Provide the (x, y) coordinate of the cell's center where the given text is located.  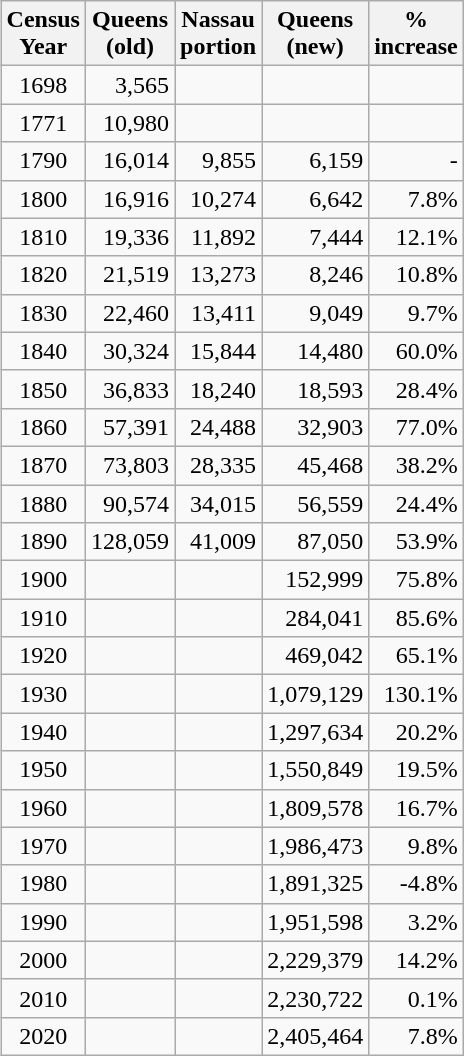
130.1% (416, 694)
19.5% (416, 770)
3.2% (416, 922)
1800 (43, 199)
15,844 (218, 351)
16,916 (130, 199)
1820 (43, 275)
Queens(new) (316, 34)
1,297,634 (316, 732)
53.9% (416, 542)
1990 (43, 922)
90,574 (130, 503)
38.2% (416, 465)
45,468 (316, 465)
1790 (43, 161)
85.6% (416, 618)
Nassauportion (218, 34)
2010 (43, 998)
1880 (43, 503)
1,986,473 (316, 846)
1,951,598 (316, 922)
10.8% (416, 275)
32,903 (316, 427)
10,274 (218, 199)
1980 (43, 884)
2,229,379 (316, 960)
21,519 (130, 275)
13,411 (218, 313)
22,460 (130, 313)
3,565 (130, 85)
1890 (43, 542)
75.8% (416, 580)
1910 (43, 618)
1840 (43, 351)
24,488 (218, 427)
8,246 (316, 275)
18,593 (316, 389)
2000 (43, 960)
36,833 (130, 389)
1,550,849 (316, 770)
14.2% (416, 960)
1870 (43, 465)
60.0% (416, 351)
73,803 (130, 465)
14,480 (316, 351)
11,892 (218, 237)
28.4% (416, 389)
34,015 (218, 503)
24.4% (416, 503)
20.2% (416, 732)
2,230,722 (316, 998)
Queens(old) (130, 34)
1,809,578 (316, 808)
9.7% (416, 313)
%increase (416, 34)
1930 (43, 694)
2,405,464 (316, 1036)
6,642 (316, 199)
1950 (43, 770)
469,042 (316, 656)
1860 (43, 427)
19,336 (130, 237)
30,324 (130, 351)
1698 (43, 85)
1850 (43, 389)
6,159 (316, 161)
56,559 (316, 503)
2020 (43, 1036)
1940 (43, 732)
16.7% (416, 808)
-4.8% (416, 884)
1810 (43, 237)
18,240 (218, 389)
284,041 (316, 618)
128,059 (130, 542)
1960 (43, 808)
9.8% (416, 846)
1920 (43, 656)
13,273 (218, 275)
9,049 (316, 313)
1,079,129 (316, 694)
- (416, 161)
1970 (43, 846)
1830 (43, 313)
1771 (43, 123)
57,391 (130, 427)
152,999 (316, 580)
12.1% (416, 237)
9,855 (218, 161)
28,335 (218, 465)
CensusYear (43, 34)
87,050 (316, 542)
1900 (43, 580)
1,891,325 (316, 884)
65.1% (416, 656)
7,444 (316, 237)
41,009 (218, 542)
10,980 (130, 123)
0.1% (416, 998)
77.0% (416, 427)
16,014 (130, 161)
